Extract the (X, Y) coordinate from the center of the cell holding the provided text.  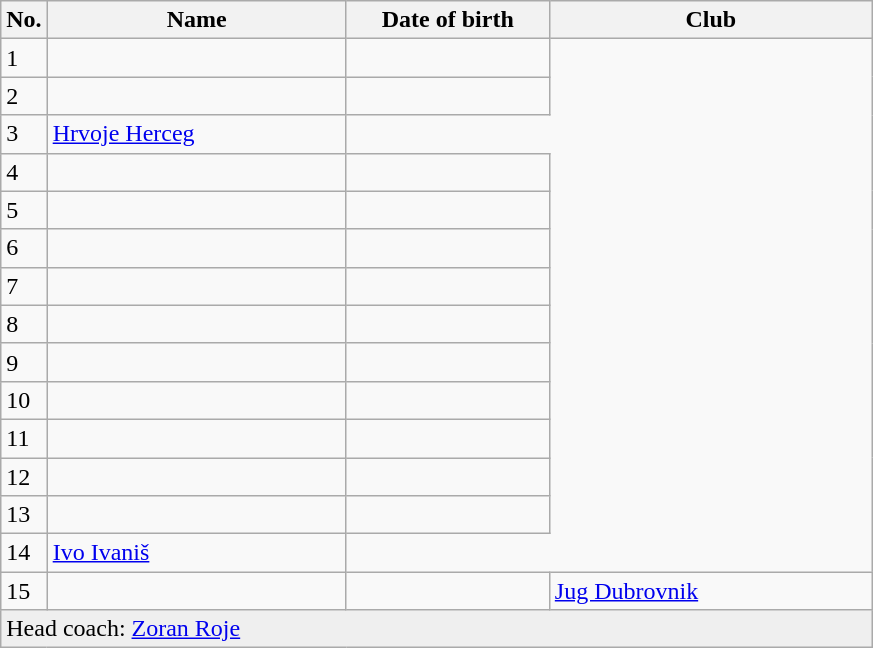
Hrvoje Herceg (196, 134)
Jug Dubrovnik (710, 591)
15 (24, 591)
8 (24, 324)
Name (196, 20)
1 (24, 58)
4 (24, 172)
12 (24, 477)
10 (24, 400)
5 (24, 210)
14 (24, 553)
9 (24, 362)
3 (24, 134)
6 (24, 248)
13 (24, 515)
Date of birth (448, 20)
Club (710, 20)
Ivo Ivaniš (196, 553)
11 (24, 438)
2 (24, 96)
No. (24, 20)
Head coach: Zoran Roje (437, 629)
7 (24, 286)
